Output the [x, y] coordinate of the center of the cell containing the given text.  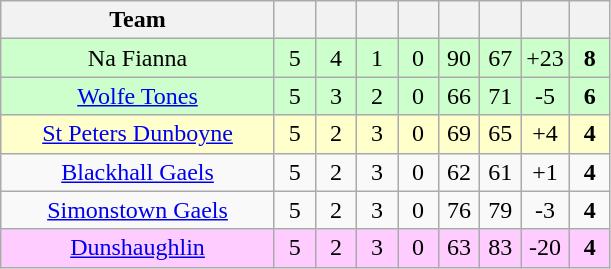
65 [500, 134]
1 [376, 58]
90 [460, 58]
Simonstown Gaels [138, 210]
Team [138, 20]
-5 [546, 96]
-3 [546, 210]
66 [460, 96]
83 [500, 248]
6 [590, 96]
76 [460, 210]
+1 [546, 172]
69 [460, 134]
8 [590, 58]
71 [500, 96]
Dunshaughlin [138, 248]
-20 [546, 248]
61 [500, 172]
Wolfe Tones [138, 96]
79 [500, 210]
63 [460, 248]
St Peters Dunboyne [138, 134]
+23 [546, 58]
62 [460, 172]
+4 [546, 134]
67 [500, 58]
Na Fianna [138, 58]
Blackhall Gaels [138, 172]
